Capture the cell that displays the provided text and extract its (X, Y) central coordinate. 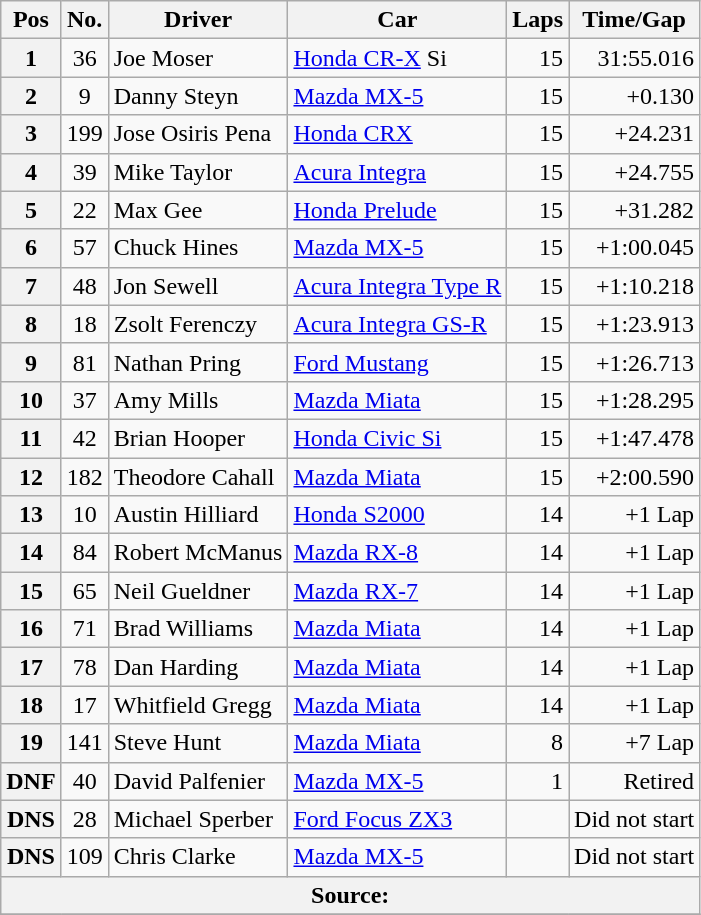
Honda S2000 (398, 515)
Theodore Cahall (198, 477)
Steve Hunt (198, 743)
Acura Integra Type R (398, 286)
2 (31, 96)
David Palfenier (198, 781)
Danny Steyn (198, 96)
+1:10.218 (634, 286)
57 (84, 248)
Brian Hooper (198, 438)
71 (84, 629)
28 (84, 819)
Austin Hilliard (198, 515)
81 (84, 362)
Driver (198, 20)
4 (31, 172)
Ford Mustang (398, 362)
Neil Gueldner (198, 591)
16 (31, 629)
11 (31, 438)
Amy Mills (198, 400)
Michael Sperber (198, 819)
48 (84, 286)
Max Gee (198, 210)
Ford Focus ZX3 (398, 819)
Dan Harding (198, 667)
Car (398, 20)
+24.231 (634, 134)
Chuck Hines (198, 248)
Mazda RX-7 (398, 591)
109 (84, 857)
DNF (31, 781)
Source: (350, 895)
+1:47.478 (634, 438)
No. (84, 20)
19 (31, 743)
+0.130 (634, 96)
141 (84, 743)
+1:23.913 (634, 324)
182 (84, 477)
Chris Clarke (198, 857)
Acura Integra (398, 172)
13 (31, 515)
+1:00.045 (634, 248)
Pos (31, 20)
199 (84, 134)
6 (31, 248)
Honda CRX (398, 134)
3 (31, 134)
+2:00.590 (634, 477)
65 (84, 591)
+31.282 (634, 210)
Honda Prelude (398, 210)
Honda CR-X Si (398, 58)
Acura Integra GS-R (398, 324)
Joe Moser (198, 58)
+24.755 (634, 172)
Laps (538, 20)
Jose Osiris Pena (198, 134)
Whitfield Gregg (198, 705)
Jon Sewell (198, 286)
37 (84, 400)
5 (31, 210)
7 (31, 286)
+1:26.713 (634, 362)
Time/Gap (634, 20)
78 (84, 667)
Mazda RX-8 (398, 553)
84 (84, 553)
Mike Taylor (198, 172)
Brad Williams (198, 629)
+1:28.295 (634, 400)
+7 Lap (634, 743)
42 (84, 438)
40 (84, 781)
12 (31, 477)
39 (84, 172)
Nathan Pring (198, 362)
31:55.016 (634, 58)
Robert McManus (198, 553)
22 (84, 210)
36 (84, 58)
Honda Civic Si (398, 438)
Retired (634, 781)
Zsolt Ferenczy (198, 324)
